Determine the [X, Y] coordinate at the center of the cell enclosing the given text.  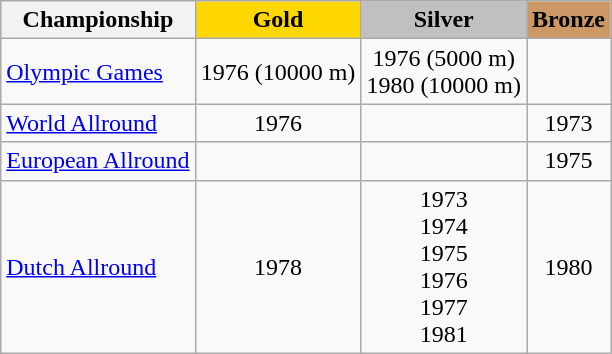
European Allround [98, 161]
Bronze [569, 20]
Championship [98, 20]
Olympic Games [98, 72]
1976 (5000 m) 1980 (10000 m) [444, 72]
1980 [569, 266]
1975 [569, 161]
1978 [278, 266]
Gold [278, 20]
1976 (10000 m) [278, 72]
1973 [569, 123]
World Allround [98, 123]
Dutch Allround [98, 266]
1973 1974 1975 1976 1977 1981 [444, 266]
Silver [444, 20]
1976 [278, 123]
